For the text-containing cell, return its midpoint in (x, y) coordinate format. 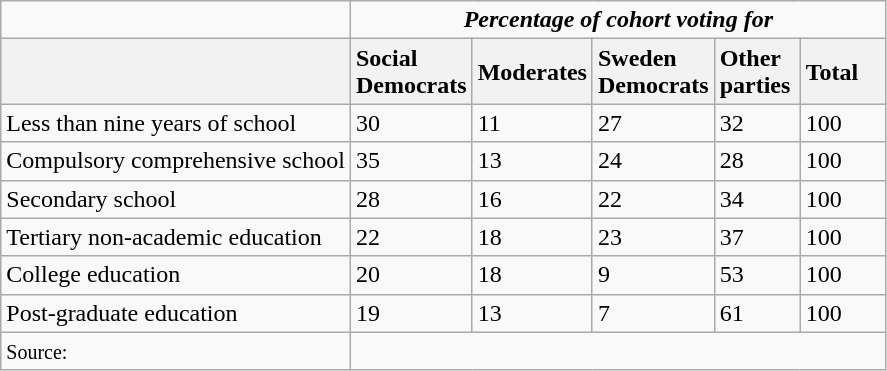
Social Democrats (411, 72)
61 (757, 313)
34 (757, 199)
35 (411, 161)
Total (843, 72)
7 (653, 313)
19 (411, 313)
9 (653, 275)
Source: (176, 351)
Percentage of cohort voting for (618, 20)
20 (411, 275)
24 (653, 161)
23 (653, 237)
Moderates (532, 72)
Sweden Democrats (653, 72)
Secondary school (176, 199)
Compulsory comprehensive school (176, 161)
Less than nine years of school (176, 123)
32 (757, 123)
Tertiary non-academic education (176, 237)
53 (757, 275)
College education (176, 275)
37 (757, 237)
Post-graduate education (176, 313)
11 (532, 123)
16 (532, 199)
27 (653, 123)
Other parties (757, 72)
30 (411, 123)
